Output the (x, y) coordinate of the center of the cell containing the given text.  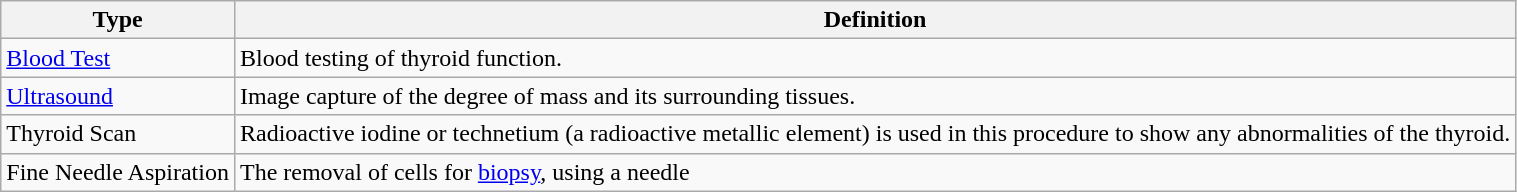
The removal of cells for biopsy, using a needle (874, 172)
Blood Test (118, 58)
Fine Needle Aspiration (118, 172)
Type (118, 20)
Image capture of the degree of mass and its surrounding tissues. (874, 96)
Ultrasound (118, 96)
Definition (874, 20)
Blood testing of thyroid function. (874, 58)
Radioactive iodine or technetium (a radioactive metallic element) is used in this procedure to show any abnormalities of the thyroid. (874, 134)
Thyroid Scan (118, 134)
